Return [X, Y] of the center of cell containing provided text 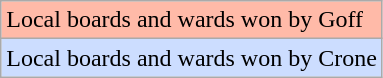
Local boards and wards won by Goff [192, 20]
Local boards and wards won by Crone [192, 58]
